Extract the (x, y) coordinate from the center of the cell holding the provided text.  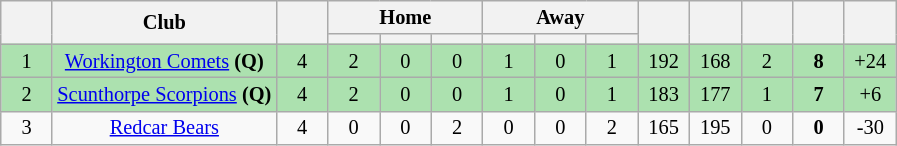
177 (715, 94)
7 (819, 94)
165 (664, 128)
8 (819, 61)
Home (406, 17)
Away (560, 17)
3 (27, 128)
Scunthorpe Scorpions (Q) (164, 94)
192 (664, 61)
Redcar Bears (164, 128)
-30 (870, 128)
168 (715, 61)
Club (164, 22)
183 (664, 94)
+24 (870, 61)
Workington Comets (Q) (164, 61)
+6 (870, 94)
195 (715, 128)
